Pinpoint the cell where the given text exists, returning its [x, y] midpoint coordinate. 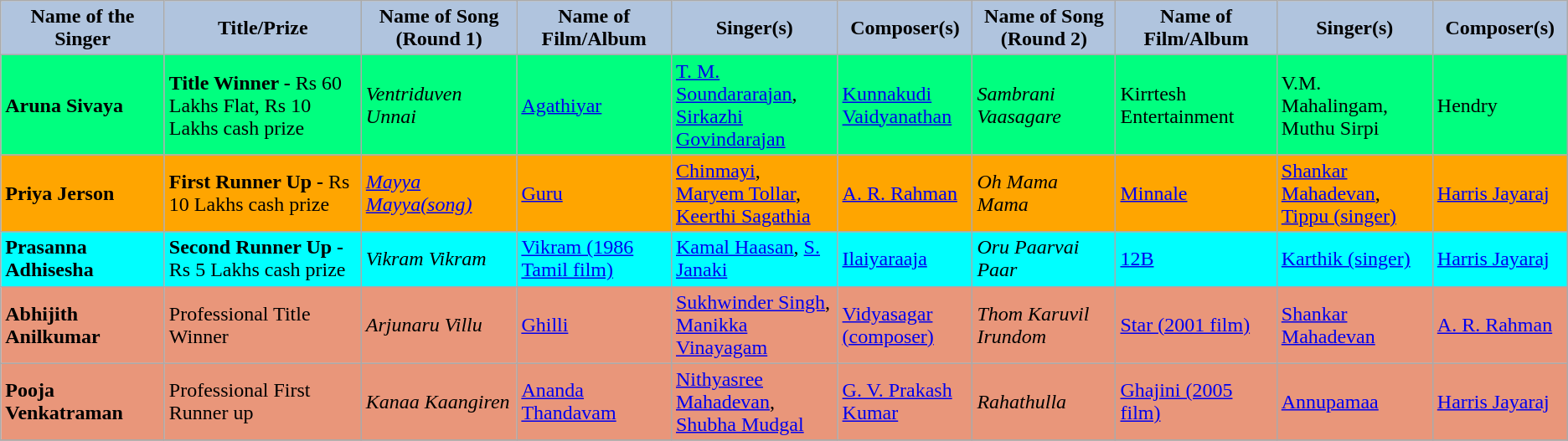
Arjunaru Villu [439, 325]
Aruna Sivaya [83, 105]
Ghilli [595, 325]
Name of Song (Round 2) [1044, 28]
Ilaiyaraaja [905, 259]
12B [1196, 259]
Mayya Mayya(song) [439, 193]
Prasanna Adhisesha [83, 259]
Sukhwinder Singh, Manikka Vinayagam [754, 325]
Name of the Singer [83, 28]
Professional First Runner up [263, 402]
Kirrtesh Entertainment [1196, 105]
Ventriduven Unnai [439, 105]
Kanaa Kaangiren [439, 402]
Minnale [1196, 193]
Vidyasagar (composer) [905, 325]
Vikram Vikram [439, 259]
Sambrani Vaasagare [1044, 105]
Second Runner Up - Rs 5 Lakhs cash prize [263, 259]
T. M. Soundararajan, Sirkazhi Govindarajan [754, 105]
Kunnakudi Vaidyanathan [905, 105]
Karthik (singer) [1354, 259]
Nithyasree Mahadevan, Shubha Mudgal [754, 402]
Name of Song (Round 1) [439, 28]
Annupamaa [1354, 402]
Chinmayi, Maryem Tollar, Keerthi Sagathia [754, 193]
Title Winner - Rs 60 Lakhs Flat, Rs 10 Lakhs cash prize [263, 105]
Hendry [1499, 105]
First Runner Up - Rs 10 Lakhs cash prize [263, 193]
G. V. Prakash Kumar [905, 402]
Title/Prize [263, 28]
Rahathulla [1044, 402]
Professional Title Winner [263, 325]
Shankar Mahadevan, Tippu (singer) [1354, 193]
Guru [595, 193]
Shankar Mahadevan [1354, 325]
Vikram (1986 Tamil film) [595, 259]
Ghajini (2005 film) [1196, 402]
Kamal Haasan, S. Janaki [754, 259]
Agathiyar [595, 105]
Oru Paarvai Paar [1044, 259]
Thom Karuvil Irundom [1044, 325]
Abhijith Anilkumar [83, 325]
Ananda Thandavam [595, 402]
Oh Mama Mama [1044, 193]
Priya Jerson [83, 193]
V.M. Mahalingam, Muthu Sirpi [1354, 105]
Pooja Venkatraman [83, 402]
Star (2001 film) [1196, 325]
